Capture the cell that displays the provided text and extract its (x, y) central coordinate. 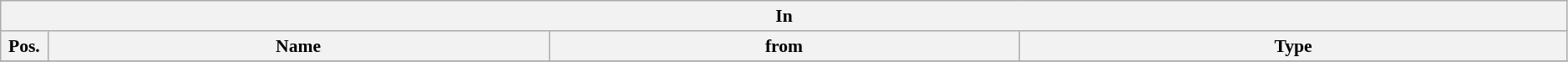
Pos. (24, 46)
from (784, 46)
Type (1293, 46)
Name (298, 46)
In (784, 16)
